Return the (x, y) coordinate for the center point of the cell that contains the specified text.  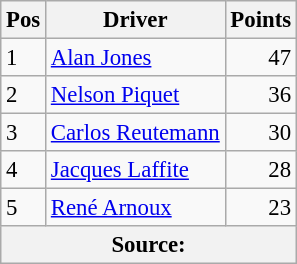
47 (260, 58)
Source: (149, 245)
28 (260, 170)
Jacques Laffite (136, 170)
Alan Jones (136, 58)
2 (24, 95)
Carlos Reutemann (136, 133)
1 (24, 58)
3 (24, 133)
36 (260, 95)
Pos (24, 20)
Nelson Piquet (136, 95)
23 (260, 208)
5 (24, 208)
Driver (136, 20)
30 (260, 133)
4 (24, 170)
René Arnoux (136, 208)
Points (260, 20)
